Return the [X, Y] coordinate for the center point of the cell that contains the specified text.  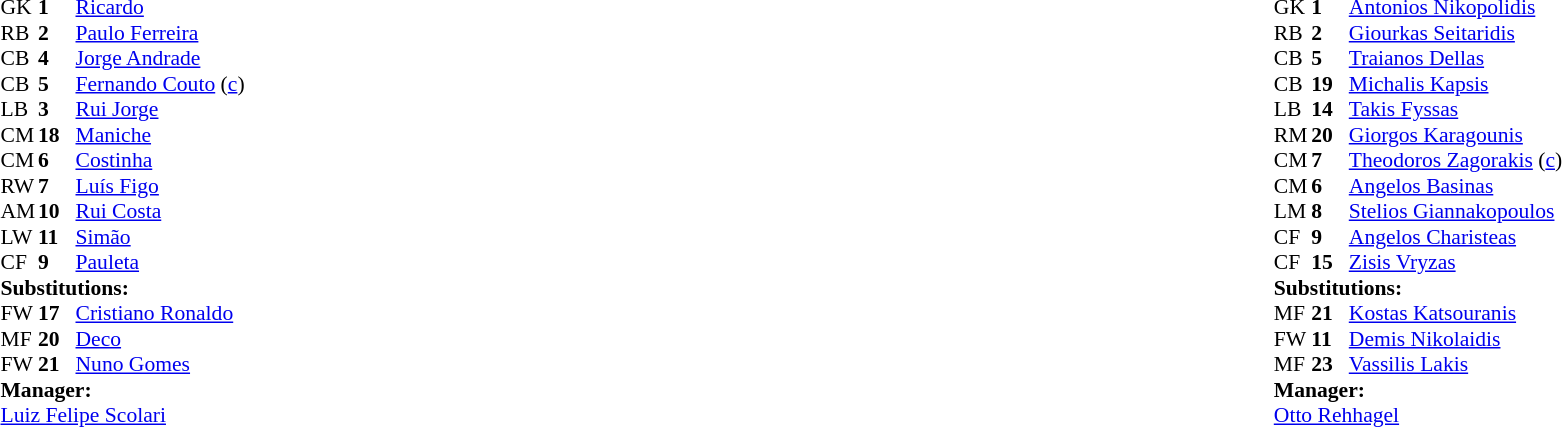
14 [1330, 109]
Deco [160, 339]
Angelos Basinas [1456, 186]
Nuno Gomes [160, 365]
Michalis Kapsis [1456, 84]
8 [1330, 211]
Fernando Couto (c) [160, 84]
Demis Nikolaidis [1456, 339]
Simão [160, 237]
Vassilis Lakis [1456, 365]
Stelios Giannakopoulos [1456, 211]
15 [1330, 263]
4 [57, 59]
Takis Fyssas [1456, 109]
17 [57, 313]
Angelos Charisteas [1456, 237]
Paulo Ferreira [160, 33]
10 [57, 211]
Zisis Vryzas [1456, 263]
18 [57, 135]
Traianos Dellas [1456, 59]
19 [1330, 84]
LW [19, 237]
Giorgos Karagounis [1456, 135]
Costinha [160, 161]
Rui Costa [160, 211]
RW [19, 186]
Pauleta [160, 263]
Kostas Katsouranis [1456, 313]
3 [57, 109]
RM [1293, 135]
Theodoros Zagorakis (c) [1456, 161]
Maniche [160, 135]
LM [1293, 211]
Rui Jorge [160, 109]
23 [1330, 365]
AM [19, 211]
Jorge Andrade [160, 59]
Cristiano Ronaldo [160, 313]
Luís Figo [160, 186]
Giourkas Seitaridis [1456, 33]
